Search for the cell housing the specified text and yield its [X, Y] center coordinate. 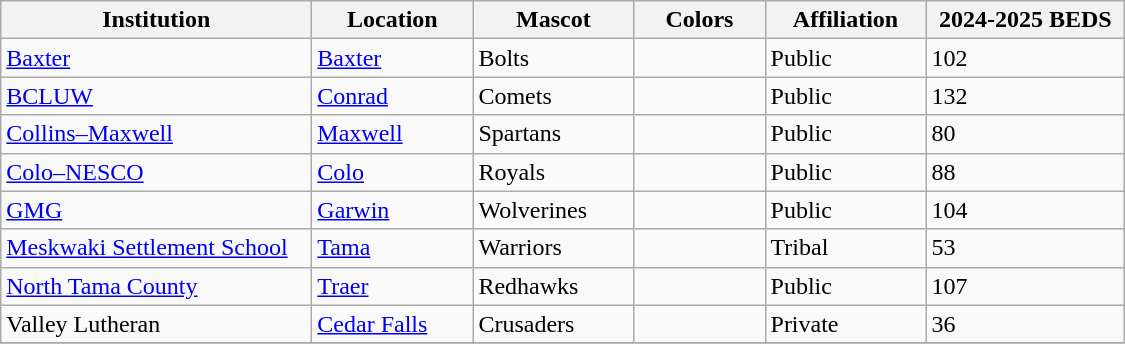
Redhawks [554, 286]
Affiliation [846, 20]
Crusaders [554, 324]
Tama [392, 248]
Maxwell [392, 134]
104 [1026, 210]
GMG [156, 210]
Cedar Falls [392, 324]
2024-2025 BEDS [1026, 20]
Colors [700, 20]
BCLUW [156, 96]
Spartans [554, 134]
Tribal [846, 248]
Colo–NESCO [156, 172]
107 [1026, 286]
Mascot [554, 20]
Location [392, 20]
53 [1026, 248]
Private [846, 324]
88 [1026, 172]
Meskwaki Settlement School [156, 248]
Warriors [554, 248]
Collins–Maxwell [156, 134]
Garwin [392, 210]
Conrad [392, 96]
Wolverines [554, 210]
Colo [392, 172]
80 [1026, 134]
North Tama County [156, 286]
36 [1026, 324]
Comets [554, 96]
Institution [156, 20]
Valley Lutheran [156, 324]
132 [1026, 96]
Bolts [554, 58]
Royals [554, 172]
Traer [392, 286]
102 [1026, 58]
